Search for the cell housing the specified text and yield its (x, y) center coordinate. 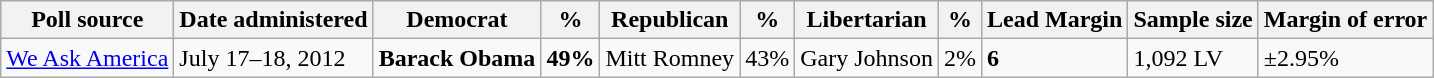
43% (768, 58)
1,092 LV (1193, 58)
Lead Margin (1054, 20)
Sample size (1193, 20)
Mitt Romney (670, 58)
Margin of error (1346, 20)
2% (960, 58)
Democrat (457, 20)
July 17–18, 2012 (274, 58)
49% (570, 58)
We Ask America (88, 58)
Poll source (88, 20)
Republican (670, 20)
Barack Obama (457, 58)
Date administered (274, 20)
Libertarian (867, 20)
6 (1054, 58)
Gary Johnson (867, 58)
±2.95% (1346, 58)
